Determine the [x, y] coordinate at the center of the cell enclosing the given text.  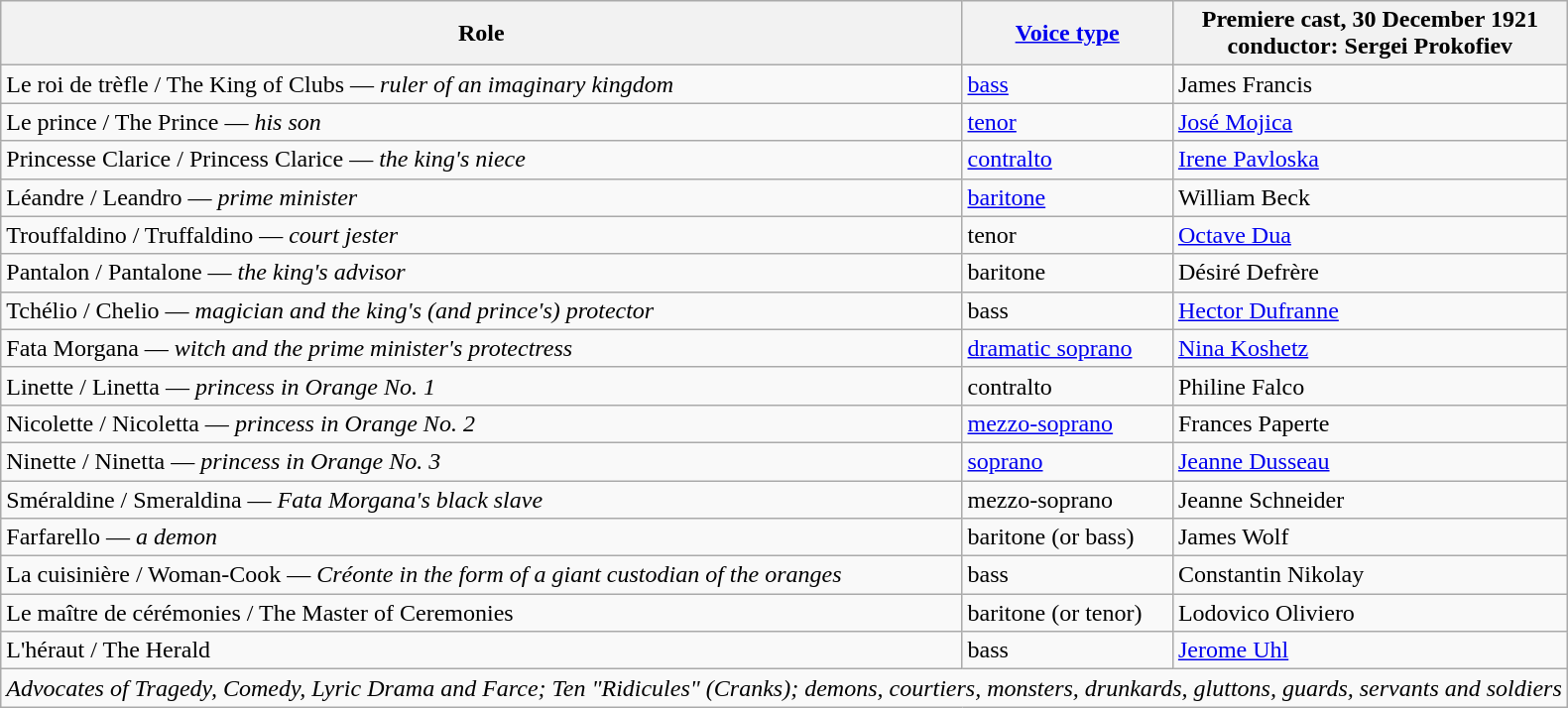
baritone (or tenor) [1067, 613]
Linette / Linetta — princess in Orange No. 1 [482, 386]
Le roi de trèfle / The King of Clubs — ruler of an imaginary kingdom [482, 84]
Voice type [1067, 34]
Le maître de cérémonies / The Master of Ceremonies [482, 613]
Frances Paperte [1370, 423]
dramatic soprano [1067, 348]
James Wolf [1370, 537]
Tchélio / Chelio — magician and the king's (and prince's) protector [482, 310]
Octave Dua [1370, 235]
Fata Morgana — witch and the prime minister's protectress [482, 348]
Lodovico Oliviero [1370, 613]
Jerome Uhl [1370, 650]
Le prince / The Prince — his son [482, 122]
Trouffaldino / Truffaldino — court jester [482, 235]
Jeanne Schneider [1370, 499]
Nina Koshetz [1370, 348]
Sméraldine / Smeraldina — Fata Morgana's black slave [482, 499]
soprano [1067, 461]
Nicolette / Nicoletta — princess in Orange No. 2 [482, 423]
Role [482, 34]
Ninette / Ninetta — princess in Orange No. 3 [482, 461]
Princesse Clarice / Princess Clarice — the king's niece [482, 160]
Désiré Defrère [1370, 273]
Constantin Nikolay [1370, 575]
Farfarello — a demon [482, 537]
Philine Falco [1370, 386]
Hector Dufranne [1370, 310]
Pantalon / Pantalone — the king's advisor [482, 273]
Premiere cast, 30 December 1921conductor: Sergei Prokofiev [1370, 34]
Léandre / Leandro — prime minister [482, 197]
José Mojica [1370, 122]
Irene Pavloska [1370, 160]
La cuisinière / Woman-Cook — Créonte in the form of a giant custodian of the oranges [482, 575]
Jeanne Dusseau [1370, 461]
William Beck [1370, 197]
L'héraut / The Herald [482, 650]
James Francis [1370, 84]
baritone (or bass) [1067, 537]
